Search for the cell housing the specified text and yield its (X, Y) center coordinate. 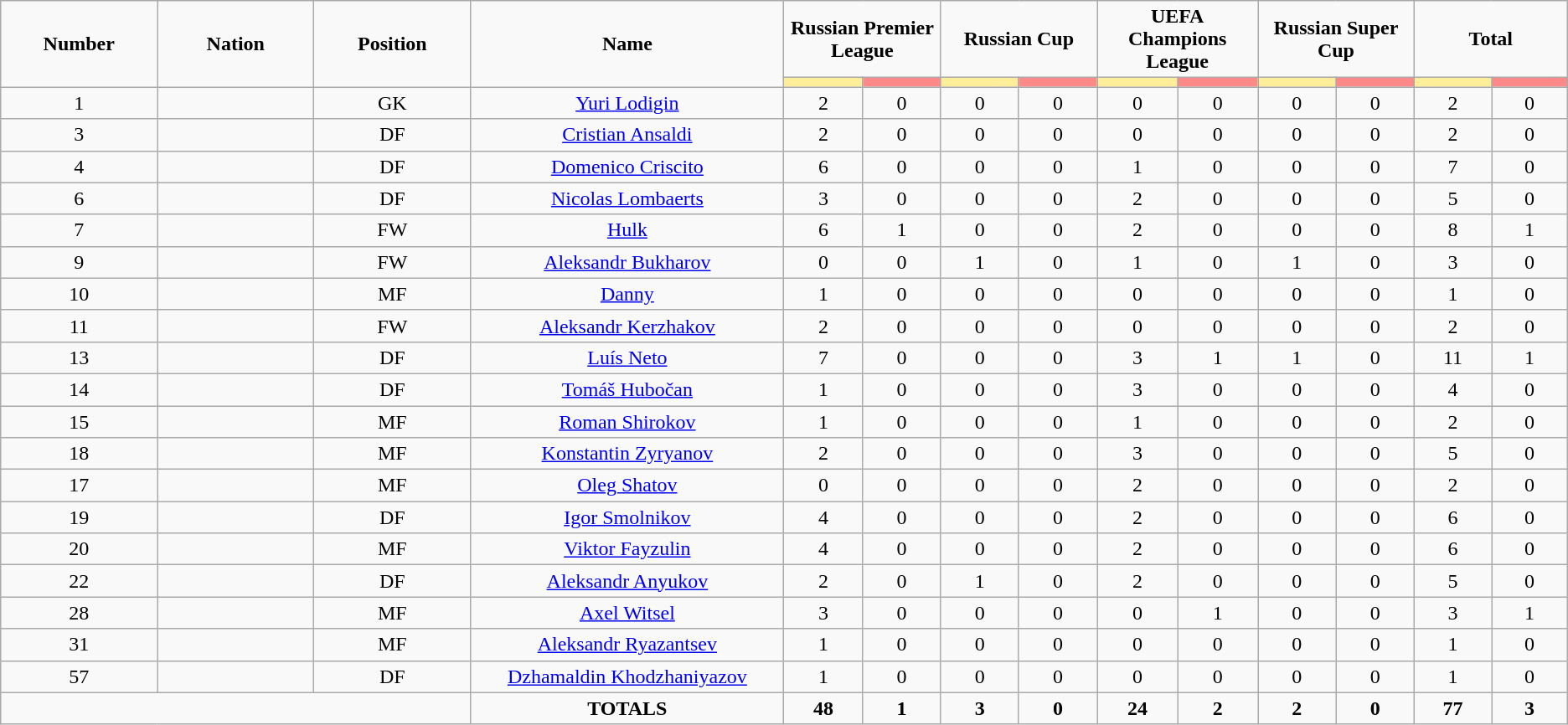
Aleksandr Ryazantsev (627, 645)
10 (79, 294)
Oleg Shatov (627, 486)
28 (79, 613)
Russian Super Cup (1337, 39)
Danny (627, 294)
Yuri Lodigin (627, 103)
15 (79, 421)
24 (1137, 708)
Hulk (627, 230)
Aleksandr Anyukov (627, 581)
18 (79, 454)
14 (79, 389)
Axel Witsel (627, 613)
77 (1452, 708)
Igor Smolnikov (627, 517)
Roman Shirokov (627, 421)
Number (79, 44)
20 (79, 549)
19 (79, 517)
9 (79, 262)
22 (79, 581)
GK (392, 103)
17 (79, 486)
UEFA Champions League (1178, 39)
Aleksandr Bukharov (627, 262)
13 (79, 357)
Domenico Criscito (627, 167)
Tomáš Hubočan (627, 389)
8 (1452, 230)
Konstantin Zyryanov (627, 454)
Luís Neto (627, 357)
Total (1491, 39)
48 (823, 708)
Aleksandr Kerzhakov (627, 326)
Cristian Ansaldi (627, 135)
TOTALS (627, 708)
57 (79, 676)
Name (627, 44)
Russian Premier League (863, 39)
Nation (236, 44)
Russian Cup (1019, 39)
31 (79, 645)
Nicolas Lombaerts (627, 198)
Position (392, 44)
Viktor Fayzulin (627, 549)
Dzhamaldin Khodzhaniyazov (627, 676)
